From the cell containing the given text, extract its center point as [x, y] coordinate. 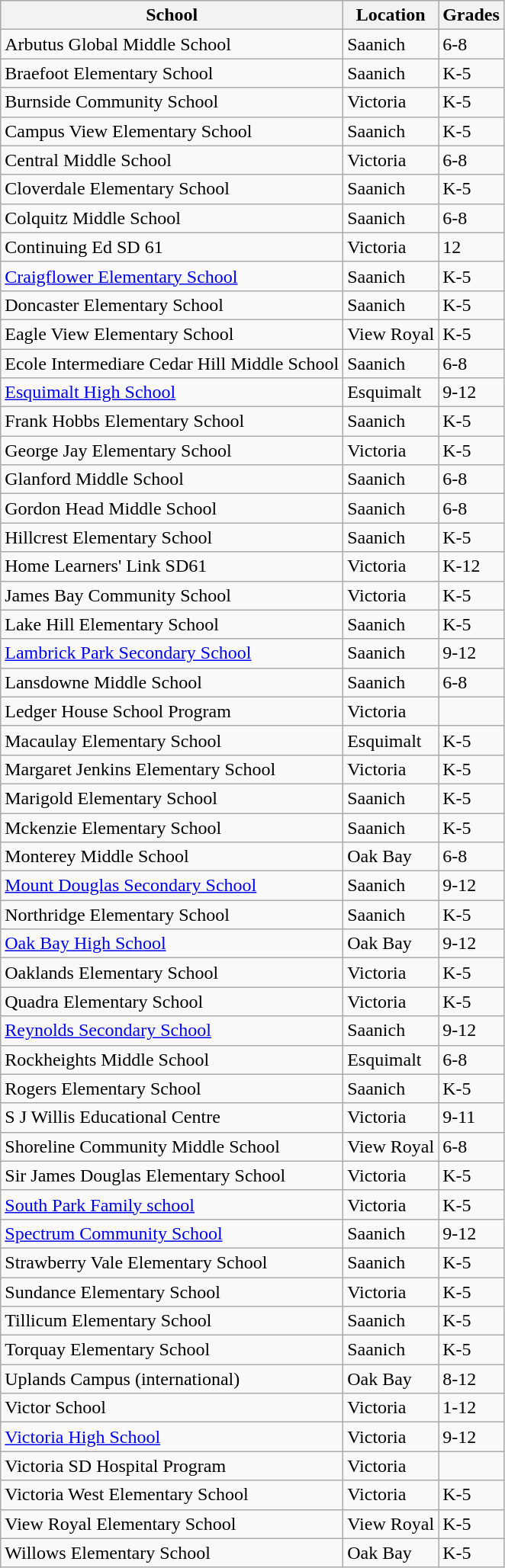
Spectrum Community School [172, 1233]
Home Learners' Link SD61 [172, 566]
12 [471, 247]
Oak Bay High School [172, 944]
Continuing Ed SD 61 [172, 247]
Lambrick Park Secondary School [172, 653]
Lake Hill Elementary School [172, 624]
Lansdowne Middle School [172, 682]
View Royal Elementary School [172, 1524]
Strawberry Vale Elementary School [172, 1262]
1-12 [471, 1408]
Mount Douglas Secondary School [172, 886]
Campus View Elementary School [172, 131]
Frank Hobbs Elementary School [172, 422]
Rockheights Middle School [172, 1060]
Ecole Intermediare Cedar Hill Middle School [172, 364]
K-12 [471, 566]
Braefoot Elementary School [172, 73]
Uplands Campus (international) [172, 1379]
Victoria High School [172, 1437]
Victor School [172, 1408]
Location [391, 15]
Tillicum Elementary School [172, 1321]
Grades [471, 15]
Colquitz Middle School [172, 218]
9-11 [471, 1117]
Margaret Jenkins Elementary School [172, 769]
Quadra Elementary School [172, 1002]
Cloverdale Elementary School [172, 189]
Victoria West Elementary School [172, 1495]
Mckenzie Elementary School [172, 827]
School [172, 15]
Doncaster Elementary School [172, 305]
Reynolds Secondary School [172, 1031]
Burnside Community School [172, 102]
Torquay Elementary School [172, 1350]
Shoreline Community Middle School [172, 1146]
Arbutus Global Middle School [172, 44]
Sundance Elementary School [172, 1292]
James Bay Community School [172, 595]
8-12 [471, 1379]
Hillcrest Elementary School [172, 537]
Willows Elementary School [172, 1553]
Macaulay Elementary School [172, 740]
Oaklands Elementary School [172, 973]
South Park Family school [172, 1204]
S J Willis Educational Centre [172, 1117]
Sir James Douglas Elementary School [172, 1175]
Ledger House School Program [172, 711]
Gordon Head Middle School [172, 508]
Glanford Middle School [172, 479]
Eagle View Elementary School [172, 334]
Central Middle School [172, 160]
Monterey Middle School [172, 857]
Rogers Elementary School [172, 1089]
Victoria SD Hospital Program [172, 1466]
Northridge Elementary School [172, 915]
George Jay Elementary School [172, 451]
Esquimalt High School [172, 393]
Craigflower Elementary School [172, 276]
Marigold Elementary School [172, 798]
